Extract the (x, y) coordinate from the center of the cell holding the provided text.  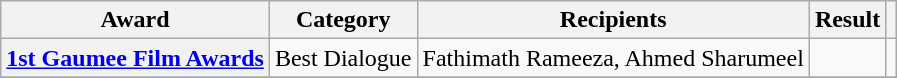
Recipients (613, 20)
1st Gaumee Film Awards (136, 58)
Award (136, 20)
Fathimath Rameeza, Ahmed Sharumeel (613, 58)
Result (847, 20)
Category (343, 20)
Best Dialogue (343, 58)
